Extract the [X, Y] coordinate from the center of the cell holding the provided text.  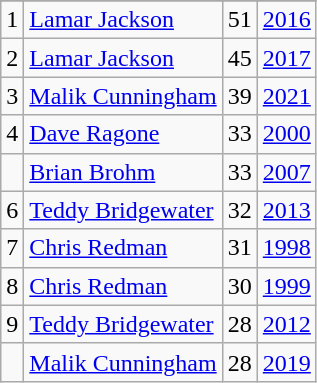
1 [12, 20]
Dave Ragone [123, 134]
1999 [286, 286]
4 [12, 134]
1998 [286, 248]
2007 [286, 172]
2019 [286, 362]
Brian Brohm [123, 172]
31 [240, 248]
45 [240, 58]
2 [12, 58]
32 [240, 210]
7 [12, 248]
2016 [286, 20]
51 [240, 20]
30 [240, 286]
2000 [286, 134]
2021 [286, 96]
9 [12, 324]
2017 [286, 58]
8 [12, 286]
6 [12, 210]
2012 [286, 324]
2013 [286, 210]
39 [240, 96]
3 [12, 96]
